Provide the [X, Y] coordinate of the cell's center where the given text is located.  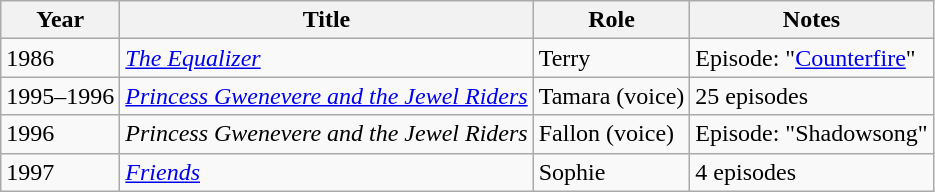
Terry [612, 58]
Tamara (voice) [612, 96]
Episode: "Shadowsong" [812, 134]
Fallon (voice) [612, 134]
25 episodes [812, 96]
1986 [60, 58]
Year [60, 20]
Friends [326, 172]
The Equalizer [326, 58]
1996 [60, 134]
Notes [812, 20]
1997 [60, 172]
Sophie [612, 172]
1995–1996 [60, 96]
Title [326, 20]
4 episodes [812, 172]
Role [612, 20]
Episode: "Counterfire" [812, 58]
